Determine the [X, Y] coordinate at the center of the cell enclosing the given text.  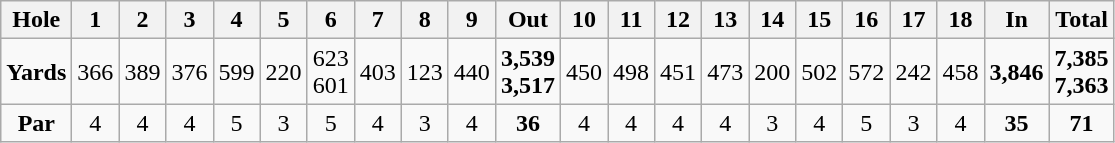
220 [284, 72]
In [1016, 20]
Hole [36, 20]
11 [632, 20]
3,5393,517 [528, 72]
7 [378, 20]
451 [678, 72]
14 [772, 20]
572 [866, 72]
16 [866, 20]
Yards [36, 72]
Par [36, 123]
200 [772, 72]
12 [678, 20]
498 [632, 72]
389 [142, 72]
3,846 [1016, 72]
71 [1082, 123]
599 [236, 72]
450 [584, 72]
458 [960, 72]
35 [1016, 123]
8 [424, 20]
2 [142, 20]
13 [726, 20]
242 [914, 72]
376 [190, 72]
473 [726, 72]
123 [424, 72]
403 [378, 72]
15 [820, 20]
17 [914, 20]
9 [472, 20]
6 [330, 20]
Total [1082, 20]
Out [528, 20]
502 [820, 72]
18 [960, 20]
36 [528, 123]
1 [96, 20]
440 [472, 72]
7,3857,363 [1082, 72]
366 [96, 72]
10 [584, 20]
623601 [330, 72]
